From the cell containing the given text, extract its center point as (X, Y) coordinate. 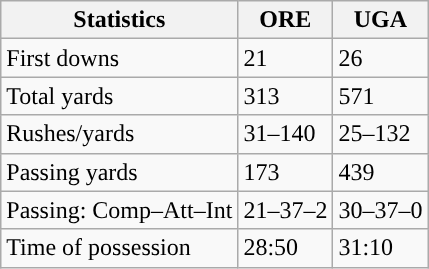
28:50 (286, 248)
25–132 (380, 134)
30–37–0 (380, 210)
First downs (120, 58)
21 (286, 58)
Total yards (120, 96)
Statistics (120, 20)
Passing yards (120, 172)
31:10 (380, 248)
26 (380, 58)
Passing: Comp–Att–Int (120, 210)
Time of possession (120, 248)
571 (380, 96)
ORE (286, 20)
173 (286, 172)
313 (286, 96)
21–37–2 (286, 210)
Rushes/yards (120, 134)
UGA (380, 20)
439 (380, 172)
31–140 (286, 134)
